Identify which cell holds the provided text, then report its [X, Y] central coordinate. 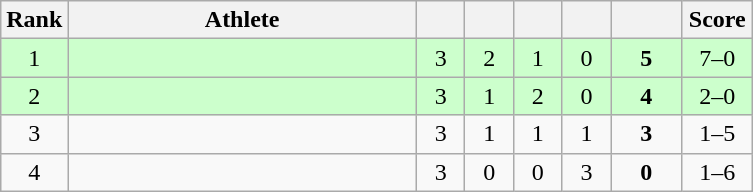
Score [718, 20]
7–0 [718, 58]
1–5 [718, 134]
1–6 [718, 172]
2–0 [718, 96]
5 [646, 58]
Rank [34, 20]
Athlete [242, 20]
